Identify which cell holds the provided text, then report its [X, Y] central coordinate. 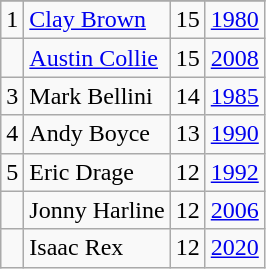
13 [188, 134]
2020 [234, 248]
5 [12, 172]
2006 [234, 210]
Jonny Harline [97, 210]
1985 [234, 96]
1980 [234, 20]
4 [12, 134]
Eric Drage [97, 172]
Clay Brown [97, 20]
2008 [234, 58]
1990 [234, 134]
14 [188, 96]
Andy Boyce [97, 134]
Austin Collie [97, 58]
Mark Bellini [97, 96]
3 [12, 96]
1 [12, 20]
1992 [234, 172]
Isaac Rex [97, 248]
